Detect which cell encompasses the target text, then output its [x, y] center coordinate. 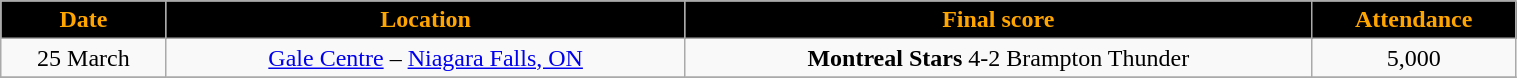
Attendance [1414, 20]
Location [426, 20]
Montreal Stars 4-2 Brampton Thunder [998, 58]
25 March [84, 58]
Final score [998, 20]
Gale Centre – Niagara Falls, ON [426, 58]
5,000 [1414, 58]
Date [84, 20]
